Extract the [X, Y] coordinate from the center of the cell holding the provided text.  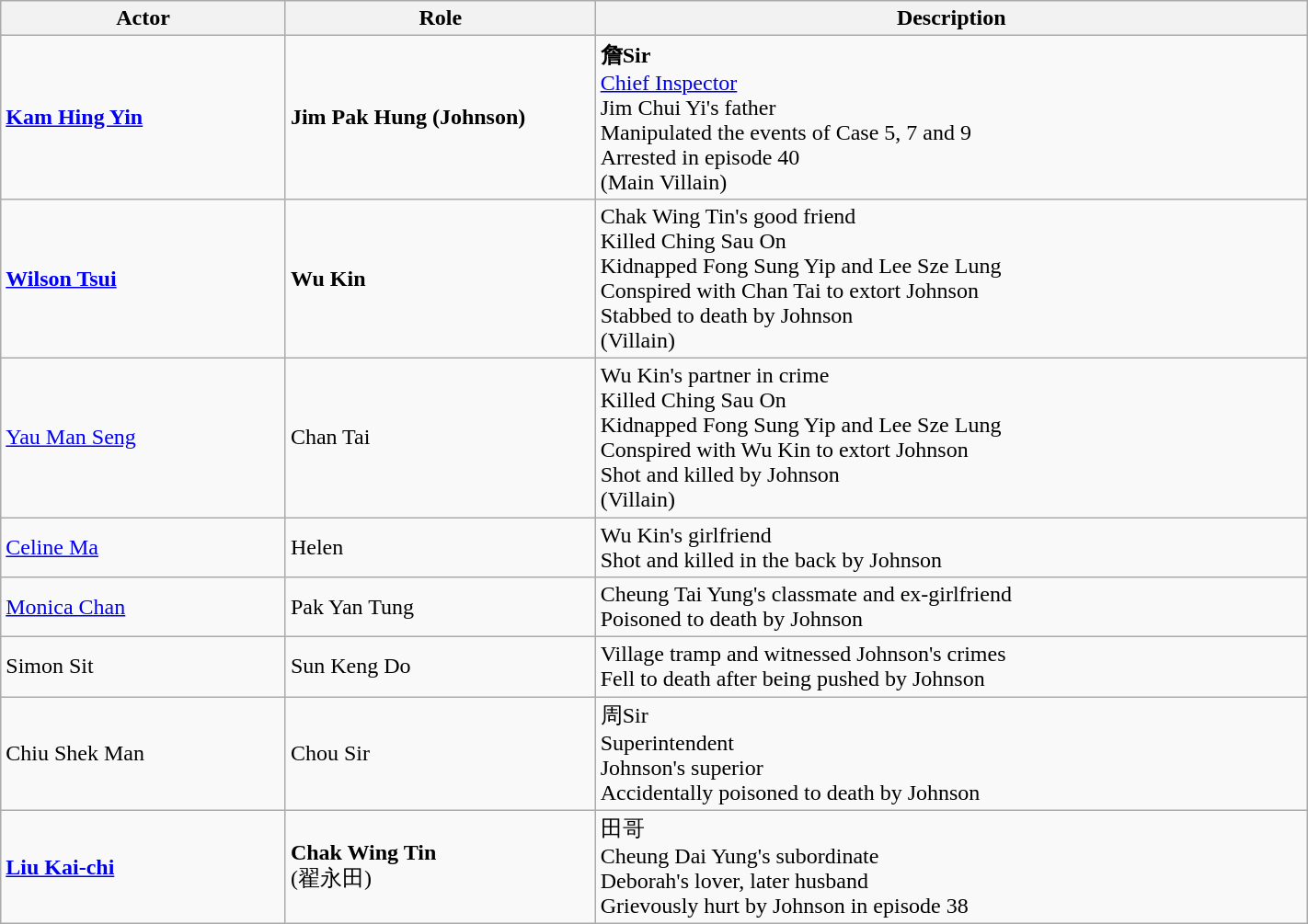
Wu Kin's girlfriendShot and killed in the back by Johnson [951, 546]
Chak Wing Tin(翟永田) [440, 867]
Cheung Tai Yung's classmate and ex-girlfriendPoisoned to death by Johnson [951, 607]
Description [951, 18]
Monica Chan [143, 607]
田哥Cheung Dai Yung's subordinateDeborah's lover, later husbandGrievously hurt by Johnson in episode 38 [951, 867]
Chou Sir [440, 754]
詹SirChief InspectorJim Chui Yi's fatherManipulated the events of Case 5, 7 and 9Arrested in episode 40(Main Villain) [951, 118]
Yau Man Seng [143, 438]
Wilson Tsui [143, 278]
Kam Hing Yin [143, 118]
Pak Yan Tung [440, 607]
Village tramp and witnessed Johnson's crimesFell to death after being pushed by Johnson [951, 667]
Role [440, 18]
Actor [143, 18]
周SirSuperintendentJohnson's superior Accidentally poisoned to death by Johnson [951, 754]
Chan Tai [440, 438]
Chiu Shek Man [143, 754]
Liu Kai-chi [143, 867]
Sun Keng Do [440, 667]
Simon Sit [143, 667]
Celine Ma [143, 546]
Helen [440, 546]
Jim Pak Hung (Johnson) [440, 118]
Wu Kin [440, 278]
